Capture the cell that displays the provided text and extract its (x, y) central coordinate. 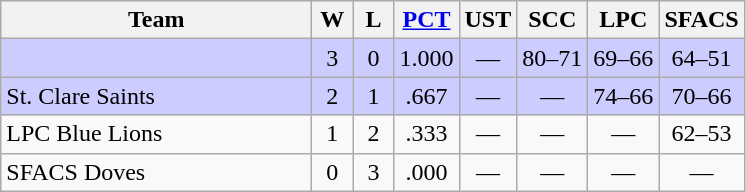
Team (156, 20)
.333 (426, 134)
St. Clare Saints (156, 96)
SCC (552, 20)
62–53 (702, 134)
PCT (426, 20)
SFACS (702, 20)
1.000 (426, 58)
UST (488, 20)
69–66 (624, 58)
70–66 (702, 96)
SFACS Doves (156, 172)
LPC Blue Lions (156, 134)
W (332, 20)
64–51 (702, 58)
74–66 (624, 96)
.667 (426, 96)
80–71 (552, 58)
LPC (624, 20)
.000 (426, 172)
L (374, 20)
